For the text-containing cell, return its midpoint in [x, y] coordinate format. 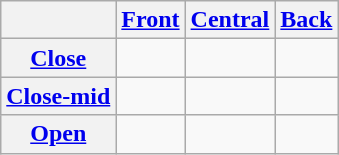
Close-mid [58, 96]
Close [58, 58]
Front [150, 20]
Open [58, 134]
Back [306, 20]
Central [230, 20]
